Return the (x, y) coordinate for the center point of the cell that contains the specified text.  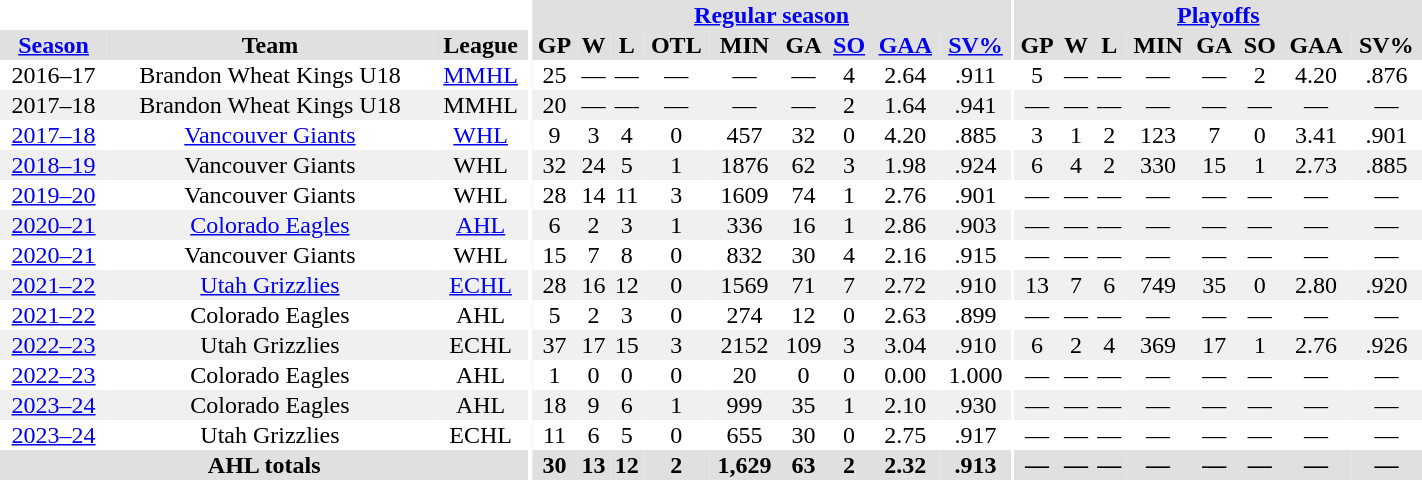
1.98 (906, 165)
25 (554, 75)
.920 (1386, 285)
1,629 (744, 465)
.924 (976, 165)
Regular season (772, 15)
71 (804, 285)
63 (804, 465)
2.80 (1316, 285)
.911 (976, 75)
2.72 (906, 285)
.913 (976, 465)
749 (1158, 285)
14 (594, 195)
.941 (976, 105)
Playoffs (1218, 15)
37 (554, 345)
2.86 (906, 225)
2.32 (906, 465)
Season (54, 45)
2018–19 (54, 165)
3.41 (1316, 135)
League (481, 45)
457 (744, 135)
336 (744, 225)
999 (744, 405)
.917 (976, 435)
2019–20 (54, 195)
Team (270, 45)
2.64 (906, 75)
8 (626, 255)
.915 (976, 255)
655 (744, 435)
369 (1158, 345)
2.63 (906, 315)
1876 (744, 165)
1.64 (906, 105)
109 (804, 345)
123 (1158, 135)
1569 (744, 285)
330 (1158, 165)
2.16 (906, 255)
.930 (976, 405)
.926 (1386, 345)
274 (744, 315)
2016–17 (54, 75)
1609 (744, 195)
.876 (1386, 75)
.903 (976, 225)
24 (594, 165)
2152 (744, 345)
0.00 (906, 375)
.899 (976, 315)
2.10 (906, 405)
AHL totals (264, 465)
1.000 (976, 375)
62 (804, 165)
3.04 (906, 345)
2.73 (1316, 165)
2.75 (906, 435)
OTL (676, 45)
18 (554, 405)
74 (804, 195)
832 (744, 255)
